For the text-containing cell, return its midpoint in [x, y] coordinate format. 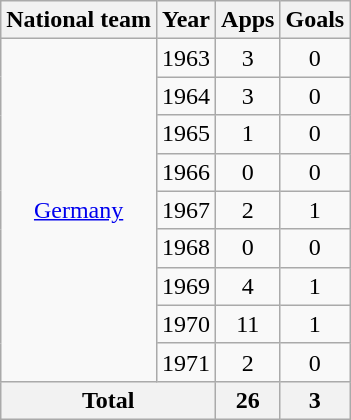
Germany [79, 210]
11 [248, 324]
1970 [186, 324]
Total [108, 400]
1965 [186, 134]
1963 [186, 58]
26 [248, 400]
Year [186, 20]
National team [79, 20]
1969 [186, 286]
Goals [315, 20]
1971 [186, 362]
1968 [186, 248]
1966 [186, 172]
1967 [186, 210]
4 [248, 286]
1964 [186, 96]
Apps [248, 20]
